From the cell containing the given text, extract its center point as [X, Y] coordinate. 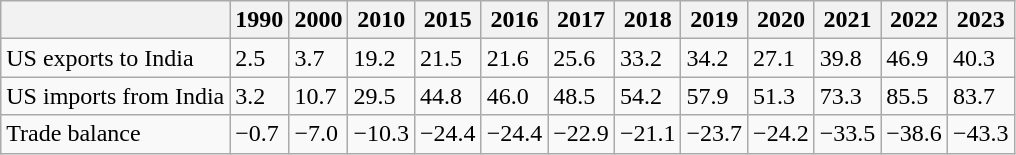
46.9 [914, 58]
21.6 [514, 58]
−38.6 [914, 134]
−23.7 [714, 134]
−33.5 [848, 134]
85.5 [914, 96]
2.5 [260, 58]
−21.1 [648, 134]
−0.7 [260, 134]
2000 [318, 20]
−7.0 [318, 134]
1990 [260, 20]
33.2 [648, 58]
54.2 [648, 96]
40.3 [980, 58]
34.2 [714, 58]
83.7 [980, 96]
44.8 [448, 96]
21.5 [448, 58]
2019 [714, 20]
29.5 [382, 96]
46.0 [514, 96]
2017 [582, 20]
Trade balance [116, 134]
39.8 [848, 58]
−24.2 [782, 134]
−22.9 [582, 134]
2018 [648, 20]
57.9 [714, 96]
2010 [382, 20]
73.3 [848, 96]
−10.3 [382, 134]
−43.3 [980, 134]
19.2 [382, 58]
48.5 [582, 96]
2015 [448, 20]
51.3 [782, 96]
10.7 [318, 96]
2021 [848, 20]
27.1 [782, 58]
US exports to India [116, 58]
2022 [914, 20]
2020 [782, 20]
3.2 [260, 96]
3.7 [318, 58]
2023 [980, 20]
25.6 [582, 58]
2016 [514, 20]
US imports from India [116, 96]
